Provide the (x, y) coordinate of the cell's center where the given text is located.  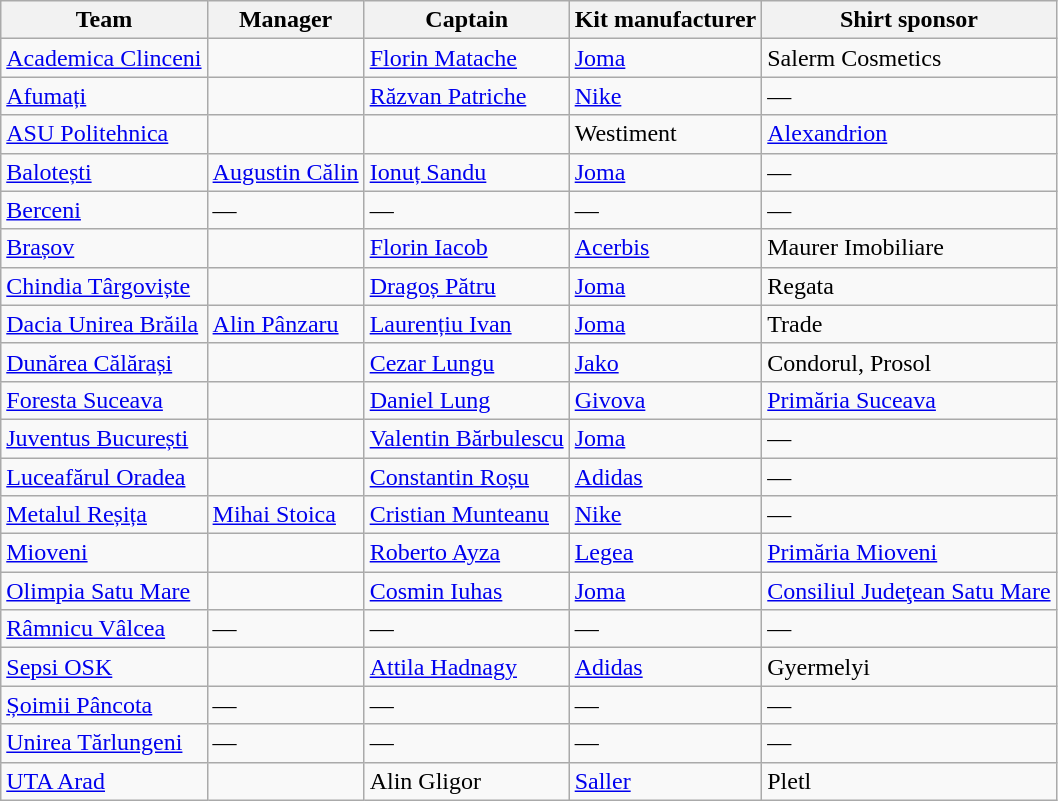
Alin Pânzaru (286, 324)
Alexandrion (909, 134)
Luceafărul Oradea (104, 477)
ASU Politehnica (104, 134)
Chindia Târgoviște (104, 286)
Sepsi OSK (104, 667)
Metalul Reșița (104, 515)
Pletl (909, 781)
Westiment (666, 134)
Salerm Cosmetics (909, 58)
Șoimii Pâncota (104, 705)
Afumați (104, 96)
Laurențiu Ivan (466, 324)
Mihai Stoica (286, 515)
Juventus București (104, 438)
Florin Iacob (466, 248)
Givova (666, 400)
Maurer Imobiliare (909, 248)
Florin Matache (466, 58)
Foresta Suceava (104, 400)
Balotești (104, 172)
Team (104, 20)
Dragoș Pătru (466, 286)
Augustin Călin (286, 172)
Acerbis (666, 248)
Alin Gligor (466, 781)
Roberto Ayza (466, 553)
Primăria Suceava (909, 400)
Cristian Munteanu (466, 515)
Saller (666, 781)
Attila Hadnagy (466, 667)
Ionuț Sandu (466, 172)
Mioveni (104, 553)
Unirea Tărlungeni (104, 743)
Olimpia Satu Mare (104, 591)
Daniel Lung (466, 400)
Condorul, Prosol (909, 362)
Manager (286, 20)
Cosmin Iuhas (466, 591)
Kit manufacturer (666, 20)
Shirt sponsor (909, 20)
Trade (909, 324)
Brașov (104, 248)
Academica Clinceni (104, 58)
Consiliul Judeţean Satu Mare (909, 591)
Berceni (104, 210)
Valentin Bărbulescu (466, 438)
Legea (666, 553)
UTA Arad (104, 781)
Regata (909, 286)
Jako (666, 362)
Captain (466, 20)
Dacia Unirea Brăila (104, 324)
Constantin Roșu (466, 477)
Cezar Lungu (466, 362)
Gyermelyi (909, 667)
Râmnicu Vâlcea (104, 629)
Răzvan Patriche (466, 96)
Dunărea Călărași (104, 362)
Primăria Mioveni (909, 553)
